Pinpoint the cell where the given text exists, returning its (x, y) midpoint coordinate. 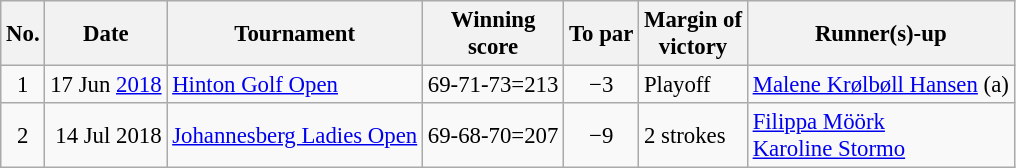
1 (23, 85)
−3 (602, 85)
Playoff (694, 85)
69-71-73=213 (494, 85)
69-68-70=207 (494, 136)
Filippa Möörk Karoline Stormo (880, 136)
Malene Krølbøll Hansen (a) (880, 85)
Johannesberg Ladies Open (295, 136)
Runner(s)-up (880, 34)
Margin ofvictory (694, 34)
2 (23, 136)
No. (23, 34)
Tournament (295, 34)
To par (602, 34)
Hinton Golf Open (295, 85)
Date (106, 34)
14 Jul 2018 (106, 136)
−9 (602, 136)
2 strokes (694, 136)
Winningscore (494, 34)
17 Jun 2018 (106, 85)
